For the text-containing cell, return its midpoint in [x, y] coordinate format. 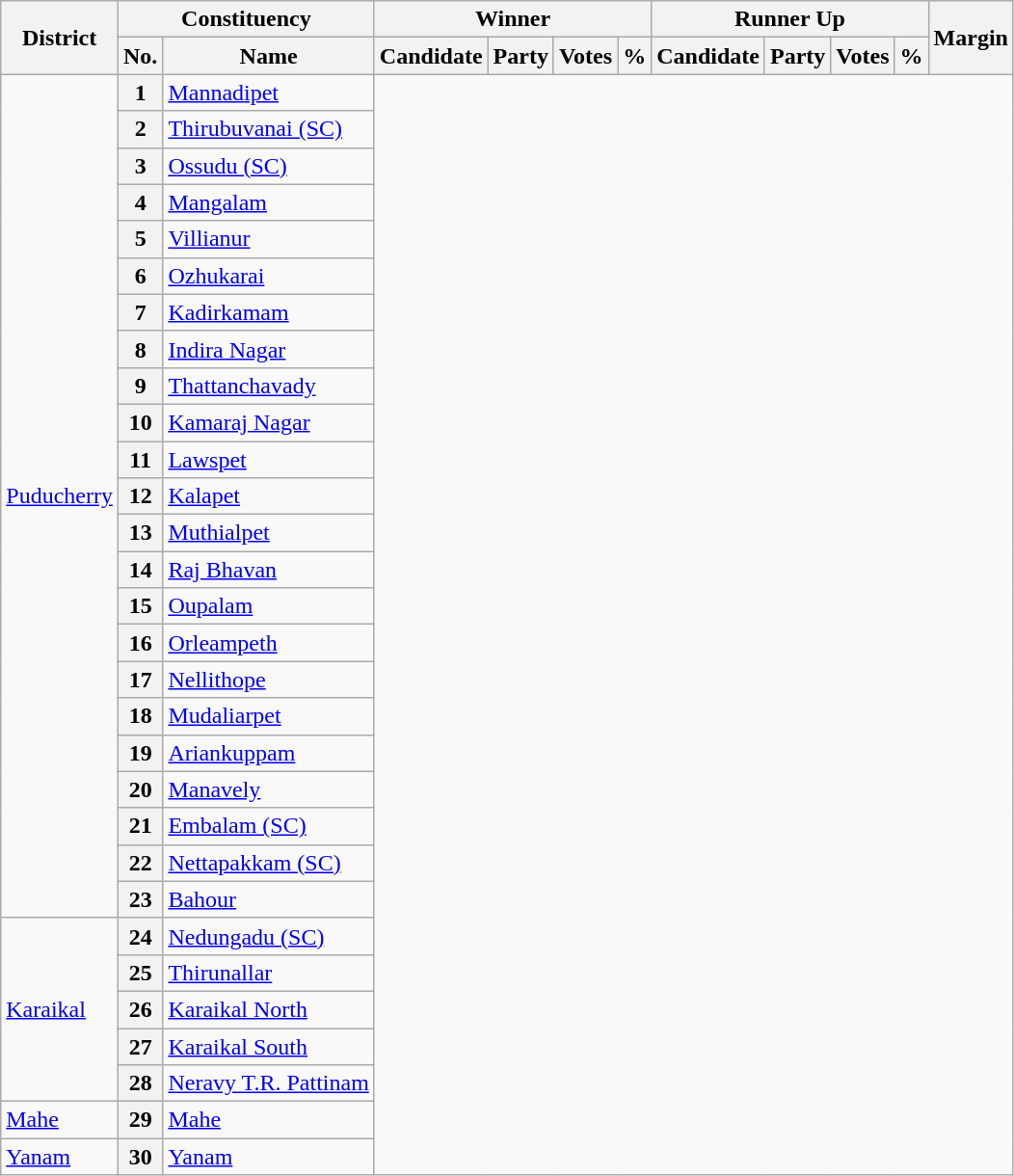
Karaikal North [268, 1009]
Kamaraj Nagar [268, 422]
6 [140, 276]
23 [140, 899]
Margin [971, 38]
1 [140, 93]
Name [268, 56]
Kalapet [268, 496]
28 [140, 1083]
Ossudu (SC) [268, 166]
Muthialpet [268, 533]
13 [140, 533]
14 [140, 570]
Villianur [268, 239]
Raj Bhavan [268, 570]
Karaikal [60, 1009]
Mudaliarpet [268, 716]
22 [140, 863]
Kadirkamam [268, 312]
Mannadipet [268, 93]
No. [140, 56]
Ozhukarai [268, 276]
11 [140, 460]
26 [140, 1009]
8 [140, 349]
7 [140, 312]
Karaikal South [268, 1046]
19 [140, 753]
4 [140, 202]
Bahour [268, 899]
Mangalam [268, 202]
30 [140, 1157]
2 [140, 129]
Nedungadu (SC) [268, 936]
3 [140, 166]
5 [140, 239]
20 [140, 789]
Puducherry [60, 495]
27 [140, 1046]
29 [140, 1120]
Thirunallar [268, 973]
Indira Nagar [268, 349]
9 [140, 386]
Constituency [246, 19]
Runner Up [790, 19]
25 [140, 973]
17 [140, 680]
Winner [513, 19]
Lawspet [268, 460]
10 [140, 422]
12 [140, 496]
Oupalam [268, 606]
Embalam (SC) [268, 826]
Orleampeth [268, 643]
Nellithope [268, 680]
Manavely [268, 789]
Ariankuppam [268, 753]
District [60, 38]
21 [140, 826]
Thattanchavady [268, 386]
Nettapakkam (SC) [268, 863]
Neravy T.R. Pattinam [268, 1083]
Thirubuvanai (SC) [268, 129]
24 [140, 936]
16 [140, 643]
18 [140, 716]
15 [140, 606]
